Capture the cell that displays the provided text and extract its [X, Y] central coordinate. 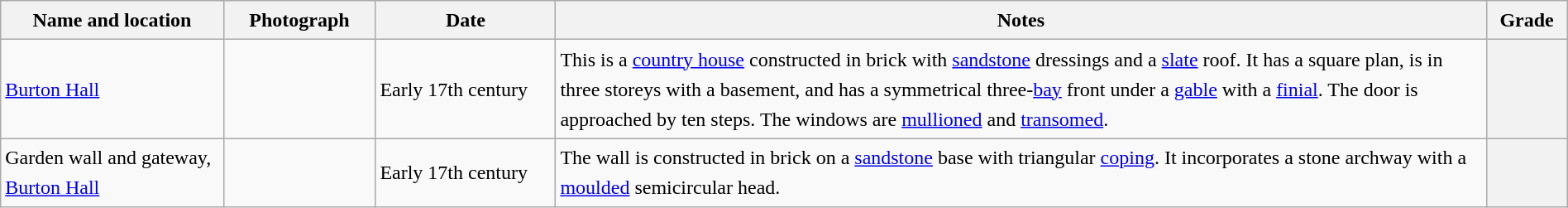
Name and location [112, 20]
The wall is constructed in brick on a sandstone base with triangular coping. It incorporates a stone archway with a moulded semicircular head. [1021, 172]
Burton Hall [112, 89]
Garden wall and gateway,Burton Hall [112, 172]
Date [466, 20]
Photograph [299, 20]
Notes [1021, 20]
Grade [1527, 20]
